Scan for the cell matching the given text and deliver its [x, y] coordinate at center. 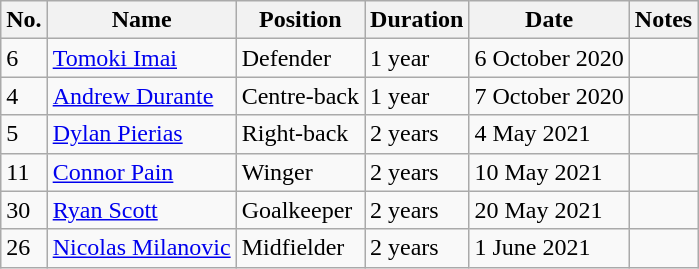
1 June 2021 [549, 248]
5 [24, 134]
10 May 2021 [549, 172]
Name [142, 20]
26 [24, 248]
7 October 2020 [549, 96]
11 [24, 172]
Date [549, 20]
No. [24, 20]
Notes [663, 20]
Dylan Pierias [142, 134]
6 [24, 58]
4 [24, 96]
Tomoki Imai [142, 58]
Nicolas Milanovic [142, 248]
Andrew Durante [142, 96]
Duration [417, 20]
Defender [300, 58]
Midfielder [300, 248]
20 May 2021 [549, 210]
Position [300, 20]
Winger [300, 172]
Centre-back [300, 96]
Right-back [300, 134]
6 October 2020 [549, 58]
Ryan Scott [142, 210]
Goalkeeper [300, 210]
4 May 2021 [549, 134]
30 [24, 210]
Connor Pain [142, 172]
